For the text-containing cell, return its midpoint in (X, Y) coordinate format. 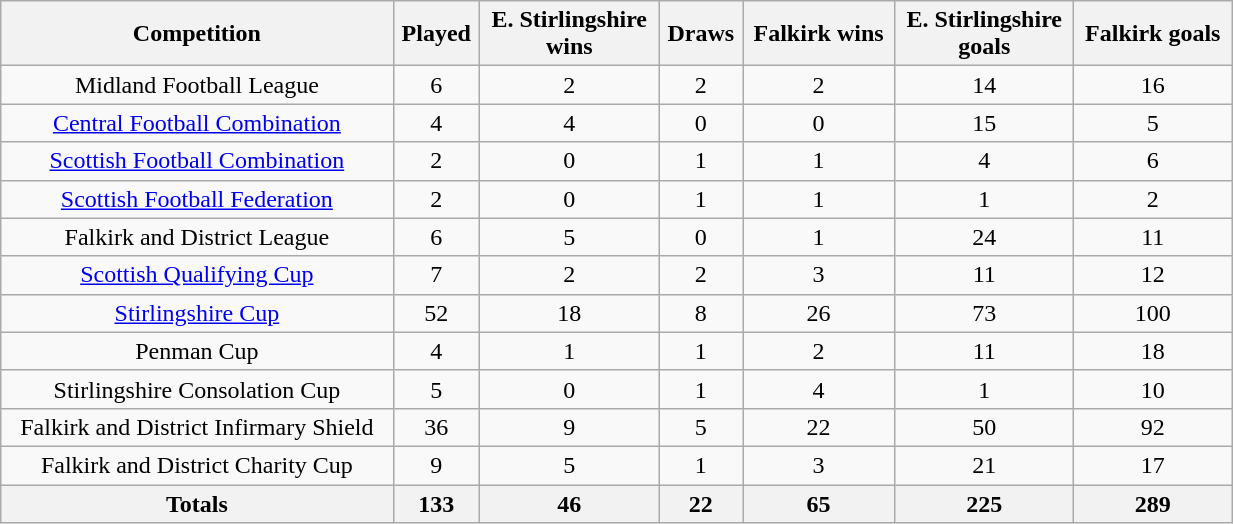
14 (984, 85)
Penman Cup (197, 351)
100 (1153, 313)
Played (436, 34)
Stirlingshire Consolation Cup (197, 389)
46 (570, 503)
Falkirk and District Charity Cup (197, 465)
36 (436, 427)
Competition (197, 34)
26 (819, 313)
Stirlingshire Cup (197, 313)
7 (436, 275)
225 (984, 503)
52 (436, 313)
15 (984, 123)
E. Stirlingshiregoals (984, 34)
Central Football Combination (197, 123)
Totals (197, 503)
E. Stirlingshirewins (570, 34)
24 (984, 237)
10 (1153, 389)
92 (1153, 427)
Falkirk goals (1153, 34)
21 (984, 465)
Falkirk and District League (197, 237)
133 (436, 503)
50 (984, 427)
Draws (701, 34)
12 (1153, 275)
16 (1153, 85)
289 (1153, 503)
65 (819, 503)
Scottish Football Combination (197, 161)
Midland Football League (197, 85)
Scottish Football Federation (197, 199)
8 (701, 313)
17 (1153, 465)
73 (984, 313)
Scottish Qualifying Cup (197, 275)
Falkirk and District Infirmary Shield (197, 427)
Falkirk wins (819, 34)
